Determine the [x, y] coordinate at the center of the cell enclosing the given text.  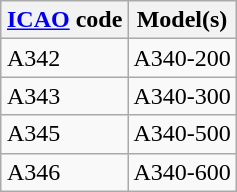
Model(s) [182, 20]
A346 [64, 172]
A342 [64, 58]
A340-500 [182, 134]
A340-200 [182, 58]
A343 [64, 96]
A340-300 [182, 96]
ICAO code [64, 20]
A340-600 [182, 172]
A345 [64, 134]
